Return [x, y] of the center of cell containing provided text 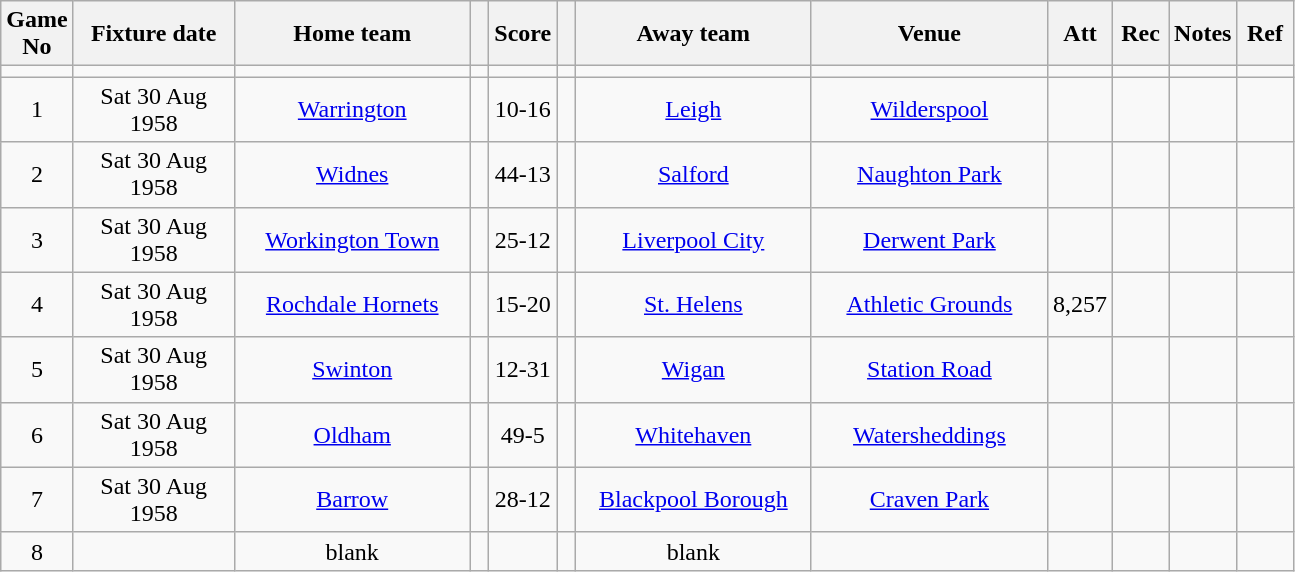
Craven Park [929, 500]
St. Helens [693, 304]
Barrow [352, 500]
6 [37, 434]
Away team [693, 34]
3 [37, 240]
Notes [1203, 34]
44-13 [523, 174]
Fixture date [154, 34]
49-5 [523, 434]
Naughton Park [929, 174]
Athletic Grounds [929, 304]
Leigh [693, 110]
25-12 [523, 240]
Watersheddings [929, 434]
8,257 [1080, 304]
Station Road [929, 370]
Blackpool Borough [693, 500]
10-16 [523, 110]
Home team [352, 34]
Rochdale Hornets [352, 304]
Ref [1265, 34]
Widnes [352, 174]
1 [37, 110]
8 [37, 551]
5 [37, 370]
Swinton [352, 370]
Att [1080, 34]
12-31 [523, 370]
Wilderspool [929, 110]
Oldham [352, 434]
28-12 [523, 500]
Liverpool City [693, 240]
7 [37, 500]
Whitehaven [693, 434]
Wigan [693, 370]
2 [37, 174]
15-20 [523, 304]
Workington Town [352, 240]
Score [523, 34]
Derwent Park [929, 240]
Salford [693, 174]
Warrington [352, 110]
4 [37, 304]
Game No [37, 34]
Rec [1141, 34]
Venue [929, 34]
